Determine the (X, Y) coordinate at the center of the cell enclosing the given text.  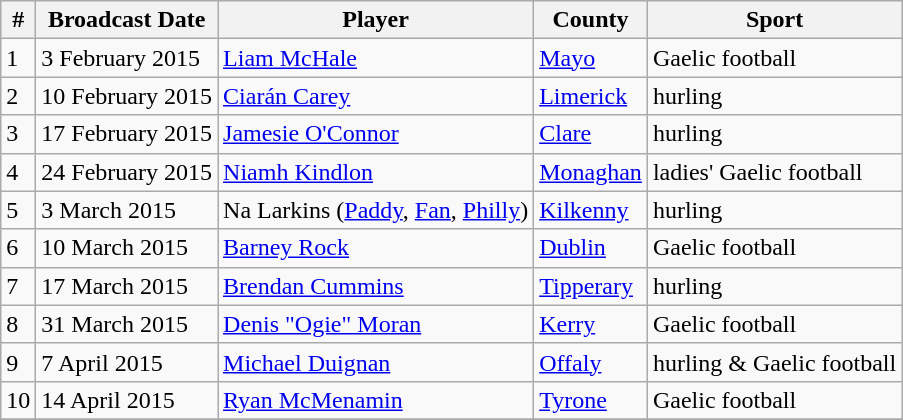
10 February 2015 (127, 96)
Jamesie O'Connor (376, 134)
Liam McHale (376, 58)
Sport (774, 20)
Dublin (591, 248)
Clare (591, 134)
Kerry (591, 324)
Tipperary (591, 286)
Na Larkins (Paddy, Fan, Philly) (376, 210)
County (591, 20)
Ryan McMenamin (376, 400)
hurling & Gaelic football (774, 362)
14 April 2015 (127, 400)
ladies' Gaelic football (774, 172)
Mayo (591, 58)
5 (18, 210)
Broadcast Date (127, 20)
8 (18, 324)
3 (18, 134)
Limerick (591, 96)
Ciarán Carey (376, 96)
10 March 2015 (127, 248)
# (18, 20)
Monaghan (591, 172)
2 (18, 96)
Brendan Cummins (376, 286)
Niamh Kindlon (376, 172)
17 March 2015 (127, 286)
Barney Rock (376, 248)
Tyrone (591, 400)
3 February 2015 (127, 58)
7 April 2015 (127, 362)
10 (18, 400)
3 March 2015 (127, 210)
4 (18, 172)
Denis "Ogie" Moran (376, 324)
Player (376, 20)
7 (18, 286)
Kilkenny (591, 210)
31 March 2015 (127, 324)
24 February 2015 (127, 172)
Michael Duignan (376, 362)
6 (18, 248)
9 (18, 362)
17 February 2015 (127, 134)
Offaly (591, 362)
1 (18, 58)
